Identify which cell holds the provided text, then report its (X, Y) central coordinate. 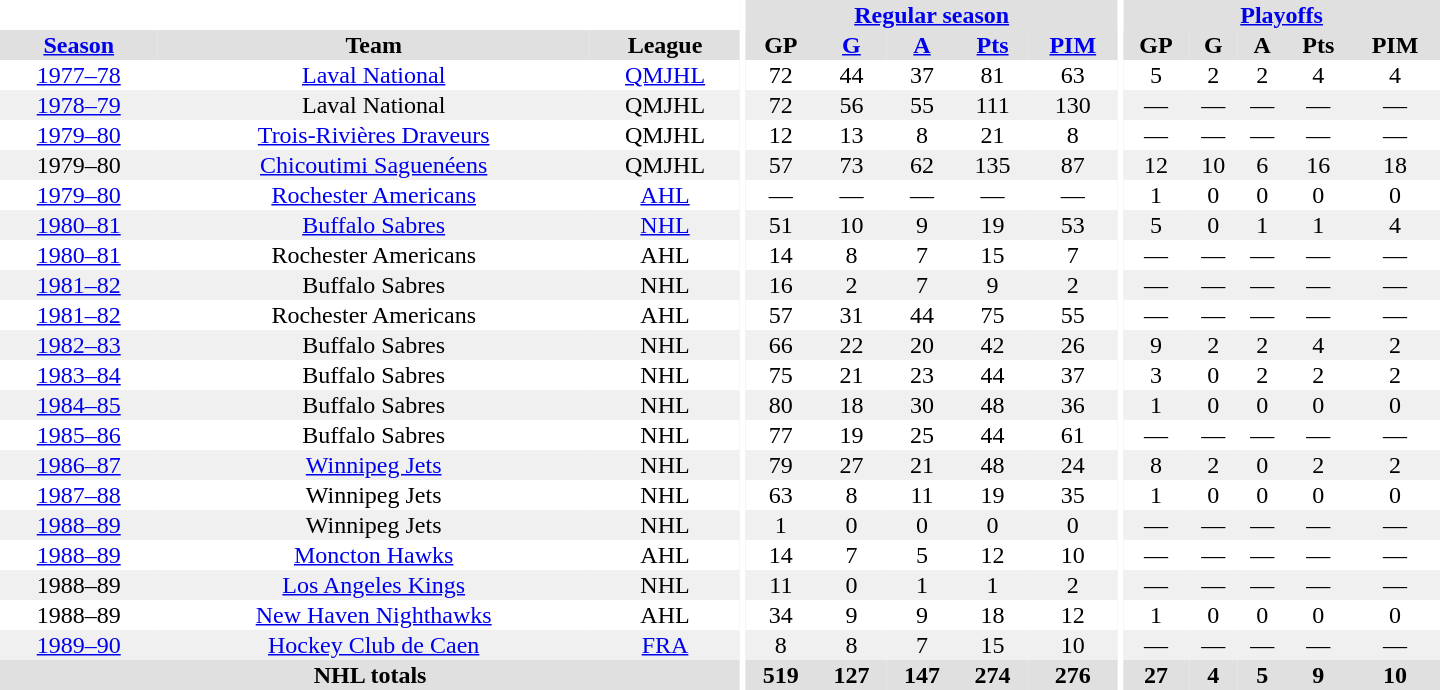
519 (782, 675)
23 (922, 375)
Season (78, 45)
34 (782, 615)
Hockey Club de Caen (373, 645)
127 (852, 675)
53 (1073, 225)
31 (852, 315)
Team (373, 45)
Regular season (932, 15)
NHL totals (370, 675)
77 (782, 435)
Chicoutimi Saguenéens (373, 165)
1989–90 (78, 645)
1985–86 (78, 435)
League (665, 45)
56 (852, 105)
66 (782, 345)
1983–84 (78, 375)
1986–87 (78, 465)
61 (1073, 435)
81 (992, 75)
274 (992, 675)
42 (992, 345)
135 (992, 165)
6 (1262, 165)
79 (782, 465)
51 (782, 225)
1982–83 (78, 345)
276 (1073, 675)
1977–78 (78, 75)
22 (852, 345)
Playoffs (1282, 15)
62 (922, 165)
147 (922, 675)
Moncton Hawks (373, 555)
New Haven Nighthawks (373, 615)
1984–85 (78, 405)
130 (1073, 105)
FRA (665, 645)
1978–79 (78, 105)
111 (992, 105)
87 (1073, 165)
13 (852, 135)
1987–88 (78, 495)
73 (852, 165)
36 (1073, 405)
Los Angeles Kings (373, 585)
30 (922, 405)
80 (782, 405)
3 (1156, 375)
20 (922, 345)
25 (922, 435)
35 (1073, 495)
26 (1073, 345)
Trois-Rivières Draveurs (373, 135)
24 (1073, 465)
